Extract the (X, Y) coordinate from the center of the cell holding the provided text.  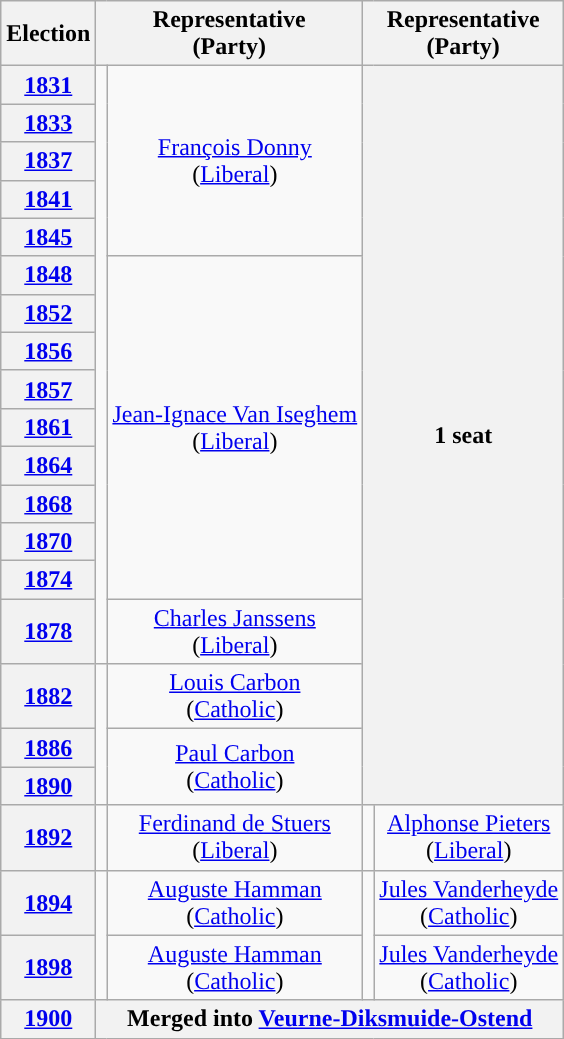
1831 (48, 85)
1833 (48, 123)
1848 (48, 275)
1841 (48, 199)
1878 (48, 632)
1864 (48, 465)
1 seat (464, 436)
1852 (48, 313)
Alphonse Pieters(Liberal) (469, 838)
1856 (48, 351)
1857 (48, 389)
Paul Carbon(Catholic) (235, 767)
Louis Carbon(Catholic) (235, 696)
1861 (48, 427)
François Donny(Liberal) (235, 161)
1837 (48, 161)
1845 (48, 237)
1886 (48, 748)
1892 (48, 838)
1894 (48, 902)
Charles Janssens(Liberal) (235, 632)
1868 (48, 503)
1874 (48, 580)
1870 (48, 542)
Jean-Ignace Van Iseghem(Liberal) (235, 428)
1898 (48, 968)
Ferdinand de Stuers(Liberal) (235, 838)
Election (48, 34)
Merged into Veurne-Diksmuide-Ostend (330, 1019)
1900 (48, 1019)
1882 (48, 696)
1890 (48, 786)
